Detect which cell encompasses the target text, then output its [X, Y] center coordinate. 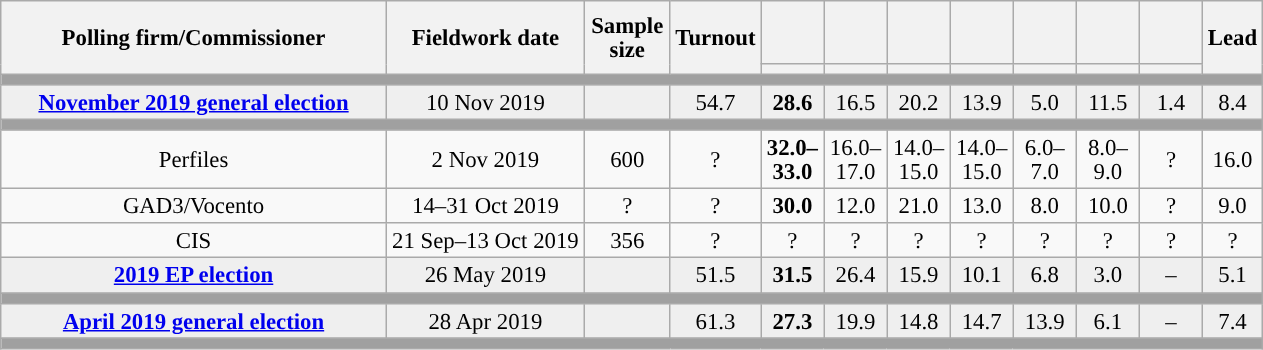
9.0 [1232, 206]
16.5 [856, 102]
31.5 [792, 276]
5.1 [1232, 276]
November 2019 general election [194, 102]
1.4 [1170, 102]
21 Sep–13 Oct 2019 [485, 242]
21.0 [918, 206]
51.5 [716, 276]
10.0 [1108, 206]
14.7 [982, 320]
8.0–9.0 [1108, 160]
61.3 [716, 320]
14.8 [918, 320]
5.0 [1044, 102]
54.7 [716, 102]
356 [627, 242]
16.0–17.0 [856, 160]
6.0–7.0 [1044, 160]
6.8 [1044, 276]
30.0 [792, 206]
3.0 [1108, 276]
19.9 [856, 320]
April 2019 general election [194, 320]
600 [627, 160]
2019 EP election [194, 276]
Fieldwork date [485, 38]
Perfiles [194, 160]
8.0 [1044, 206]
GAD3/Vocento [194, 206]
Polling firm/Commissioner [194, 38]
2 Nov 2019 [485, 160]
16.0 [1232, 160]
14–31 Oct 2019 [485, 206]
6.1 [1108, 320]
13.0 [982, 206]
28.6 [792, 102]
32.0–33.0 [792, 160]
8.4 [1232, 102]
11.5 [1108, 102]
27.3 [792, 320]
7.4 [1232, 320]
Sample size [627, 38]
26 May 2019 [485, 276]
Lead [1232, 38]
10.1 [982, 276]
28 Apr 2019 [485, 320]
Turnout [716, 38]
CIS [194, 242]
26.4 [856, 276]
12.0 [856, 206]
20.2 [918, 102]
15.9 [918, 276]
10 Nov 2019 [485, 102]
